Determine the (x, y) coordinate at the center of the cell enclosing the given text.  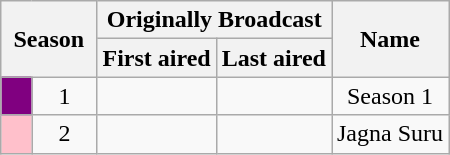
First aired (156, 58)
2 (64, 134)
Jagna Suru (390, 134)
1 (64, 96)
Season (49, 39)
Name (390, 39)
Last aired (274, 58)
Originally Broadcast (214, 20)
Season 1 (390, 96)
